Find where the given text appears and provide that cell's center as (x, y) coordinate. 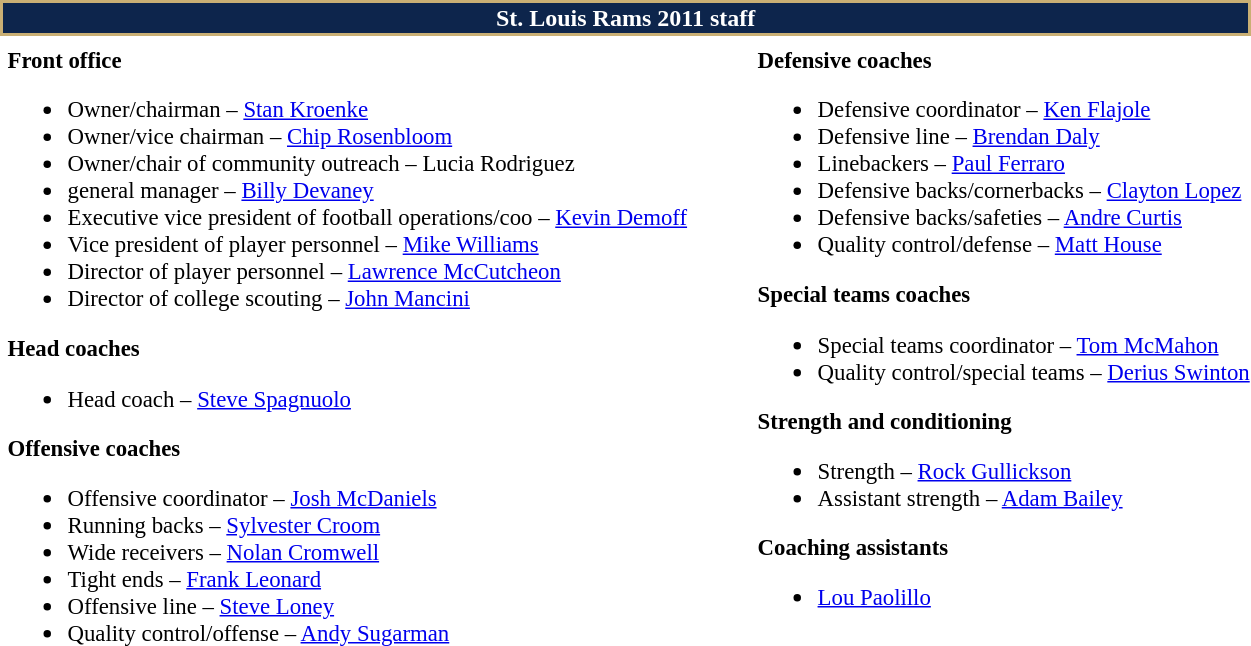
St. Louis Rams 2011 staff (626, 18)
